Provide the [x, y] coordinate of the cell's center where the given text is located.  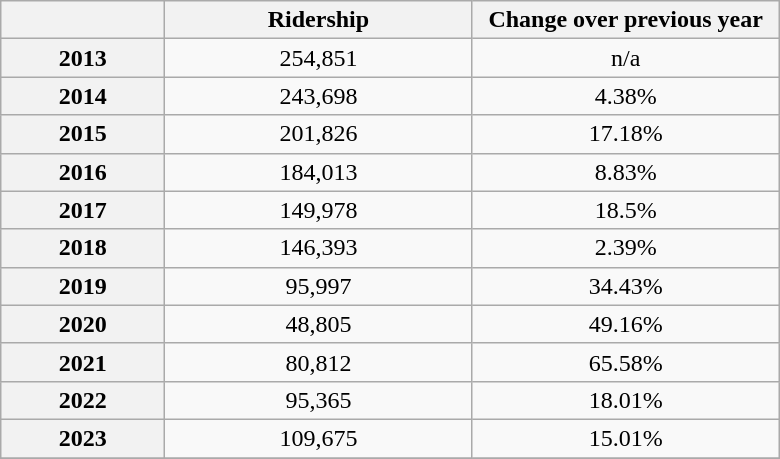
34.43% [626, 286]
2018 [83, 248]
49.16% [626, 324]
48,805 [318, 324]
146,393 [318, 248]
95,365 [318, 400]
Change over previous year [626, 20]
Ridership [318, 20]
2015 [83, 134]
65.58% [626, 362]
2017 [83, 210]
18.01% [626, 400]
95,997 [318, 286]
4.38% [626, 96]
149,978 [318, 210]
2023 [83, 438]
n/a [626, 58]
254,851 [318, 58]
2014 [83, 96]
2016 [83, 172]
2019 [83, 286]
80,812 [318, 362]
109,675 [318, 438]
2013 [83, 58]
2021 [83, 362]
2022 [83, 400]
17.18% [626, 134]
201,826 [318, 134]
2.39% [626, 248]
243,698 [318, 96]
2020 [83, 324]
15.01% [626, 438]
18.5% [626, 210]
8.83% [626, 172]
184,013 [318, 172]
